Scan for the cell matching the given text and deliver its (X, Y) coordinate at center. 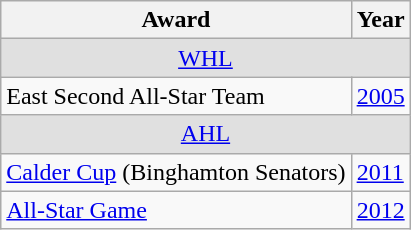
2012 (380, 210)
East Second All-Star Team (176, 96)
Calder Cup (Binghamton Senators) (176, 172)
2005 (380, 96)
All-Star Game (176, 210)
Award (176, 20)
Year (380, 20)
AHL (206, 134)
2011 (380, 172)
WHL (206, 58)
